Provide the (X, Y) coordinate of the cell's center where the given text is located.  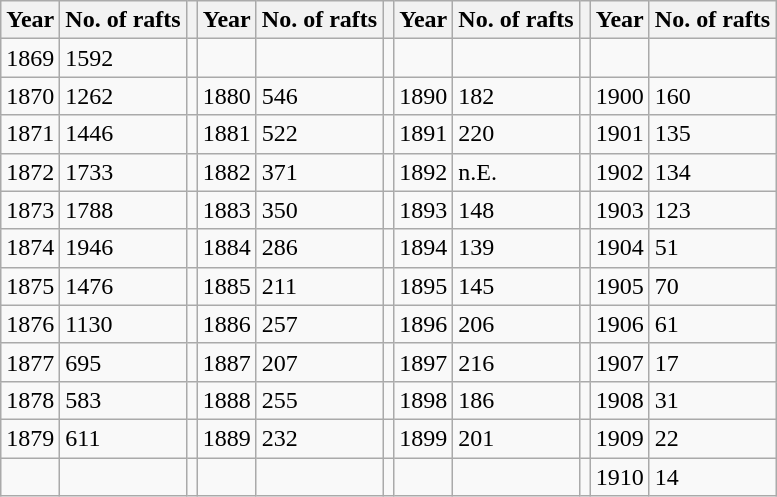
1883 (226, 210)
51 (712, 248)
257 (319, 324)
134 (712, 172)
1898 (424, 400)
1905 (620, 286)
255 (319, 400)
546 (319, 96)
31 (712, 400)
1909 (620, 438)
1881 (226, 134)
1262 (123, 96)
1887 (226, 362)
1894 (424, 248)
1906 (620, 324)
1895 (424, 286)
232 (319, 438)
1885 (226, 286)
1884 (226, 248)
1888 (226, 400)
206 (516, 324)
1892 (424, 172)
1891 (424, 134)
1902 (620, 172)
17 (712, 362)
182 (516, 96)
145 (516, 286)
186 (516, 400)
61 (712, 324)
1880 (226, 96)
1872 (30, 172)
1874 (30, 248)
148 (516, 210)
14 (712, 477)
1910 (620, 477)
201 (516, 438)
207 (319, 362)
160 (712, 96)
220 (516, 134)
1876 (30, 324)
1446 (123, 134)
123 (712, 210)
1900 (620, 96)
1875 (30, 286)
583 (123, 400)
695 (123, 362)
1908 (620, 400)
1476 (123, 286)
1904 (620, 248)
350 (319, 210)
1871 (30, 134)
1889 (226, 438)
1896 (424, 324)
1899 (424, 438)
1879 (30, 438)
1130 (123, 324)
1870 (30, 96)
1878 (30, 400)
522 (319, 134)
70 (712, 286)
1788 (123, 210)
1890 (424, 96)
1903 (620, 210)
1882 (226, 172)
n.E. (516, 172)
1946 (123, 248)
1592 (123, 58)
1897 (424, 362)
22 (712, 438)
371 (319, 172)
211 (319, 286)
1901 (620, 134)
611 (123, 438)
1873 (30, 210)
286 (319, 248)
139 (516, 248)
1877 (30, 362)
1733 (123, 172)
1886 (226, 324)
1893 (424, 210)
1869 (30, 58)
135 (712, 134)
216 (516, 362)
1907 (620, 362)
